Extract the [x, y] coordinate from the center of the cell holding the provided text.  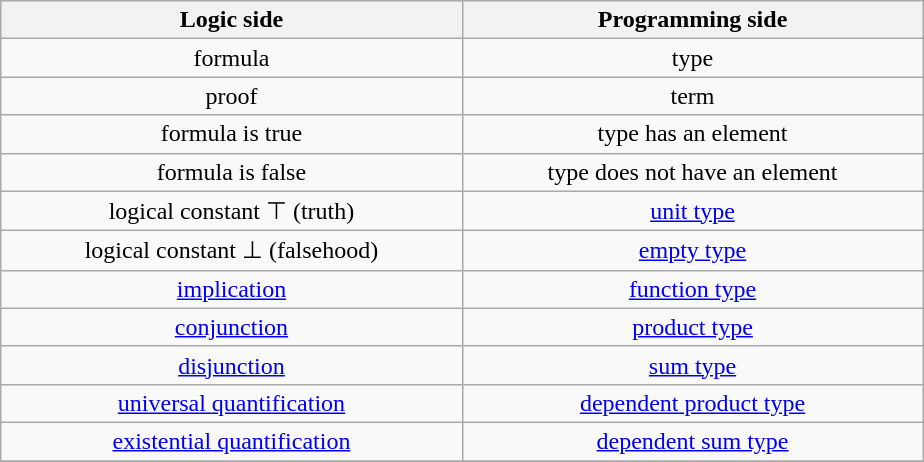
logical constant ⊤ (truth) [232, 211]
sum type [692, 365]
proof [232, 96]
formula is false [232, 172]
formula is true [232, 134]
type [692, 58]
dependent product type [692, 403]
Logic side [232, 20]
dependent sum type [692, 441]
formula [232, 58]
function type [692, 289]
empty type [692, 251]
Programming side [692, 20]
term [692, 96]
universal quantification [232, 403]
conjunction [232, 327]
disjunction [232, 365]
type does not have an element [692, 172]
logical constant ⊥ (falsehood) [232, 251]
existential quantification [232, 441]
unit type [692, 211]
implication [232, 289]
product type [692, 327]
type has an element [692, 134]
